Search for the cell housing the specified text and yield its [x, y] center coordinate. 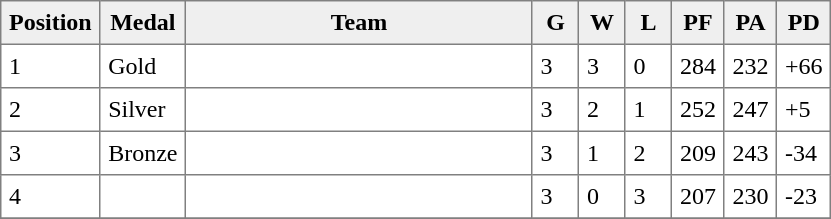
209 [698, 153]
+5 [804, 110]
Bronze [143, 153]
W [602, 23]
230 [750, 197]
247 [750, 110]
Silver [143, 110]
PD [804, 23]
Medal [143, 23]
PF [698, 23]
207 [698, 197]
L [648, 23]
G [555, 23]
252 [698, 110]
-34 [804, 153]
284 [698, 66]
232 [750, 66]
243 [750, 153]
Gold [143, 66]
Team [359, 23]
PA [750, 23]
Position [50, 23]
4 [50, 197]
+66 [804, 66]
-23 [804, 197]
